Return the [x, y] coordinate for the center point of the cell that contains the specified text.  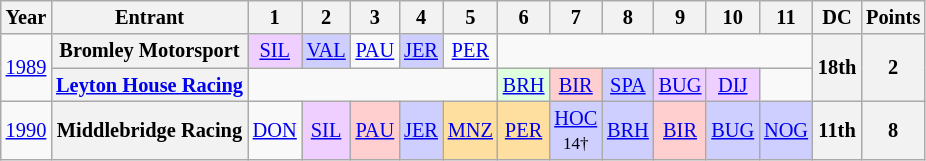
Year [26, 17]
11 [786, 17]
Bromley Motorsport [150, 51]
9 [680, 17]
7 [576, 17]
SPA [628, 85]
VAL [326, 51]
3 [376, 17]
Leyton House Racing [150, 85]
1 [275, 17]
5 [470, 17]
Points [893, 17]
1989 [26, 68]
NOG [786, 130]
18th [837, 68]
6 [524, 17]
DC [837, 17]
Middlebridge Racing [150, 130]
4 [421, 17]
MNZ [470, 130]
11th [837, 130]
HOC14† [576, 130]
10 [732, 17]
DIJ [732, 85]
DON [275, 130]
Entrant [150, 17]
1990 [26, 130]
